Provide the (X, Y) coordinate of the cell's center where the given text is located.  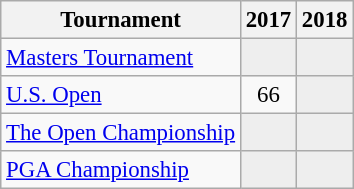
U.S. Open (121, 95)
Masters Tournament (121, 58)
66 (268, 95)
2018 (325, 20)
2017 (268, 20)
The Open Championship (121, 133)
PGA Championship (121, 170)
Tournament (121, 20)
